Provide the [x, y] coordinate of the cell's center where the given text is located.  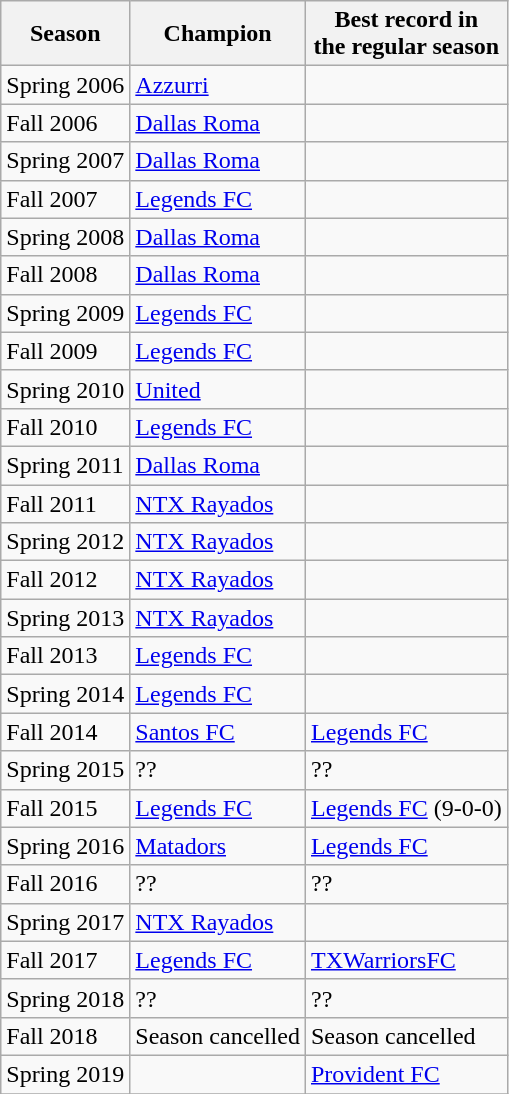
Spring 2011 [66, 465]
Fall 2017 [66, 960]
Best record inthe regular season [406, 34]
Fall 2013 [66, 656]
Spring 2009 [66, 313]
Fall 2008 [66, 275]
Spring 2007 [66, 161]
Spring 2012 [66, 542]
Fall 2010 [66, 427]
Provident FC [406, 1074]
Champion [218, 34]
Fall 2009 [66, 351]
Spring 2017 [66, 922]
Fall 2018 [66, 1036]
Spring 2018 [66, 998]
Legends FC (9-0-0) [406, 808]
Spring 2014 [66, 694]
Spring 2008 [66, 237]
Spring 2010 [66, 389]
Fall 2016 [66, 884]
Fall 2006 [66, 123]
Fall 2015 [66, 808]
Fall 2011 [66, 503]
Matadors [218, 846]
Spring 2016 [66, 846]
Spring 2019 [66, 1074]
Fall 2014 [66, 732]
Santos FC [218, 732]
Fall 2007 [66, 199]
Spring 2006 [66, 85]
Azzurri [218, 85]
Season [66, 34]
Spring 2015 [66, 770]
Spring 2013 [66, 618]
Fall 2012 [66, 580]
United [218, 389]
TXWarriorsFC [406, 960]
